Scan for the cell matching the given text and deliver its (X, Y) coordinate at center. 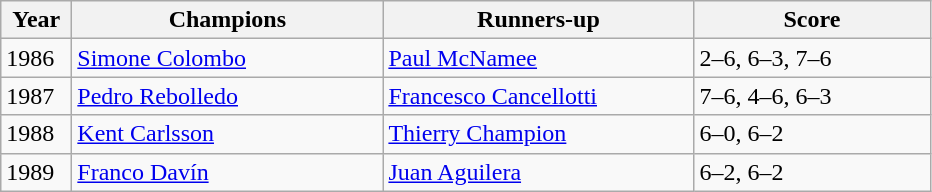
Runners-up (538, 20)
Year (36, 20)
Francesco Cancellotti (538, 96)
Pedro Rebolledo (228, 96)
Champions (228, 20)
Franco Davín (228, 172)
Paul McNamee (538, 58)
2–6, 6–3, 7–6 (812, 58)
6–2, 6–2 (812, 172)
7–6, 4–6, 6–3 (812, 96)
Kent Carlsson (228, 134)
Simone Colombo (228, 58)
1989 (36, 172)
6–0, 6–2 (812, 134)
Score (812, 20)
Juan Aguilera (538, 172)
1986 (36, 58)
1988 (36, 134)
1987 (36, 96)
Thierry Champion (538, 134)
